Identify which cell holds the provided text, then report its (x, y) central coordinate. 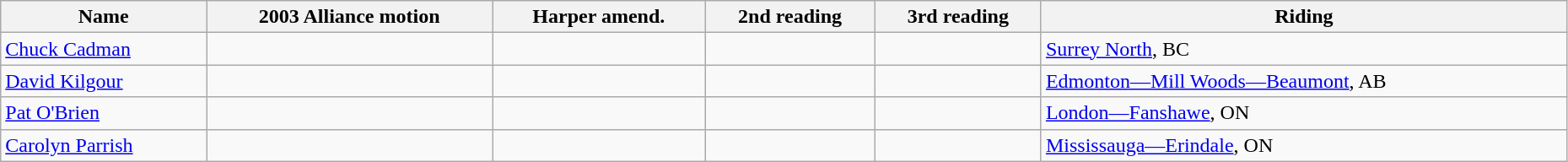
Riding (1304, 17)
2nd reading (789, 17)
Mississauga—Erindale, ON (1304, 145)
2003 Alliance motion (349, 17)
Harper amend. (599, 17)
Chuck Cadman (104, 49)
Name (104, 17)
3rd reading (958, 17)
London—Fanshawe, ON (1304, 113)
David Kilgour (104, 81)
Carolyn Parrish (104, 145)
Surrey North, BC (1304, 49)
Edmonton—Mill Woods—Beaumont, AB (1304, 81)
Pat O'Brien (104, 113)
